Output the (X, Y) coordinate of the center of the cell containing the given text.  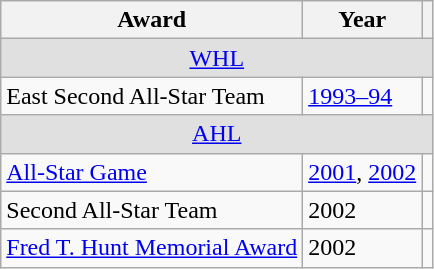
All-Star Game (152, 172)
Year (362, 20)
WHL (217, 58)
AHL (217, 134)
1993–94 (362, 96)
Award (152, 20)
East Second All-Star Team (152, 96)
Second All-Star Team (152, 210)
2001, 2002 (362, 172)
Fred T. Hunt Memorial Award (152, 248)
